Pinpoint the cell where the given text exists, returning its [X, Y] midpoint coordinate. 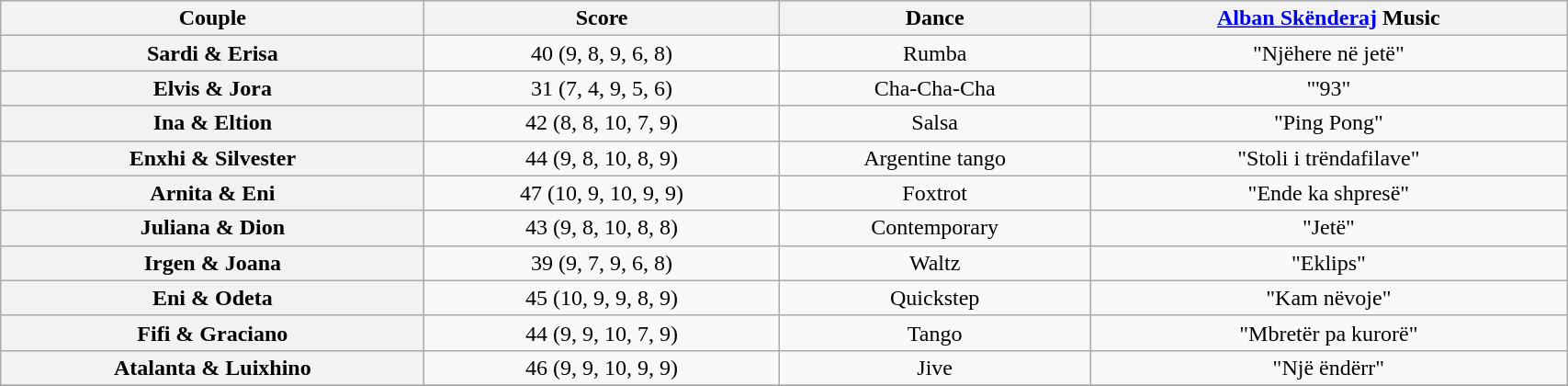
Salsa [935, 123]
Alban Skënderaj Music [1328, 18]
Eni & Odeta [213, 298]
44 (9, 8, 10, 8, 9) [602, 158]
Tango [935, 333]
Atalanta & Luixhino [213, 368]
Irgen & Joana [213, 263]
Sardi & Erisa [213, 53]
Fifi & Graciano [213, 333]
"Ende ka shpresë" [1328, 193]
Arnita & Eni [213, 193]
"Kam nëvoje" [1328, 298]
"Jetë" [1328, 228]
45 (10, 9, 9, 8, 9) [602, 298]
Elvis & Jora [213, 88]
Score [602, 18]
"Mbretër pa kurorë" [1328, 333]
"Ping Pong" [1328, 123]
31 (7, 4, 9, 5, 6) [602, 88]
"Eklips" [1328, 263]
Contemporary [935, 228]
"Një ëndërr" [1328, 368]
Waltz [935, 263]
43 (9, 8, 10, 8, 8) [602, 228]
Foxtrot [935, 193]
Cha-Cha-Cha [935, 88]
47 (10, 9, 10, 9, 9) [602, 193]
44 (9, 9, 10, 7, 9) [602, 333]
Rumba [935, 53]
"Njëhere në jetë" [1328, 53]
Jive [935, 368]
46 (9, 9, 10, 9, 9) [602, 368]
Couple [213, 18]
Ina & Eltion [213, 123]
Dance [935, 18]
Argentine tango [935, 158]
"Stoli i trëndafilave" [1328, 158]
Juliana & Dion [213, 228]
39 (9, 7, 9, 6, 8) [602, 263]
Enxhi & Silvester [213, 158]
Quickstep [935, 298]
42 (8, 8, 10, 7, 9) [602, 123]
40 (9, 8, 9, 6, 8) [602, 53]
"'93" [1328, 88]
